Detect which cell encompasses the target text, then output its (x, y) center coordinate. 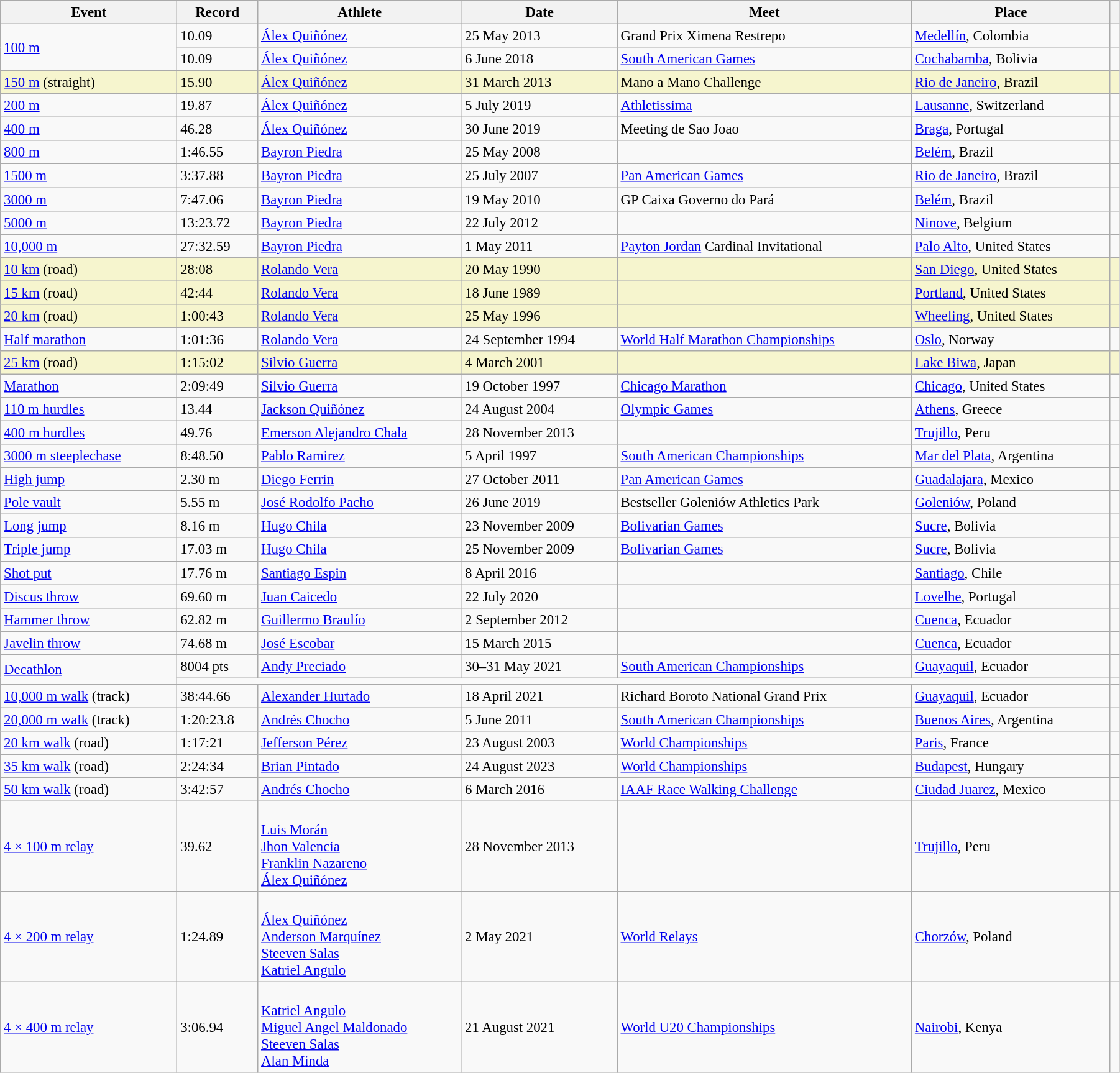
23 November 2009 (539, 526)
Portland, United States (1011, 293)
1:17:21 (218, 743)
30–31 May 2021 (539, 667)
5 July 2019 (539, 106)
22 July 2012 (539, 222)
110 m hurdles (89, 409)
2:24:34 (218, 767)
Pablo Ramirez (360, 456)
19 May 2010 (539, 199)
World Half Marathon Championships (764, 339)
Hammer throw (89, 619)
4 × 100 m relay (89, 847)
1:46.55 (218, 152)
Javelin throw (89, 643)
Discus throw (89, 596)
Juan Caicedo (360, 596)
Lausanne, Switzerland (1011, 106)
Santiago, Chile (1011, 573)
José Rodolfo Pacho (360, 503)
World Relays (764, 937)
5 June 2011 (539, 719)
38:44.66 (218, 696)
400 m hurdles (89, 433)
Meet (764, 12)
Payton Jordan Cardinal Invitational (764, 246)
Cochabamba, Bolivia (1011, 59)
José Escobar (360, 643)
20,000 m walk (track) (89, 719)
Event (89, 12)
6 March 2016 (539, 790)
World U20 Championships (764, 1028)
1:24.89 (218, 937)
24 August 2004 (539, 409)
Marathon (89, 386)
19 October 1997 (539, 386)
Mar del Plata, Argentina (1011, 456)
Buenos Aires, Argentina (1011, 719)
24 September 1994 (539, 339)
25 km (road) (89, 363)
20 km walk (road) (89, 743)
San Diego, United States (1011, 269)
150 m (straight) (89, 83)
Place (1011, 12)
Pole vault (89, 503)
South American Games (764, 59)
15.90 (218, 83)
8004 pts (218, 667)
3:42:57 (218, 790)
Olympic Games (764, 409)
10 km (road) (89, 269)
4 March 2001 (539, 363)
Jefferson Pérez (360, 743)
17.76 m (218, 573)
23 August 2003 (539, 743)
Record (218, 12)
Richard Boroto National Grand Prix (764, 696)
Athlete (360, 12)
5 April 1997 (539, 456)
25 November 2009 (539, 550)
28:08 (218, 269)
8.16 m (218, 526)
Ninove, Belgium (1011, 222)
1:15:02 (218, 363)
22 July 2020 (539, 596)
69.60 m (218, 596)
25 May 1996 (539, 316)
46.28 (218, 129)
Grand Prix Ximena Restrepo (764, 36)
Triple jump (89, 550)
49.76 (218, 433)
30 June 2019 (539, 129)
Oslo, Norway (1011, 339)
5.55 m (218, 503)
8:48.50 (218, 456)
Medellín, Colombia (1011, 36)
Katriel AnguloMiguel Angel MaldonadoSteeven SalasAlan Minda (360, 1028)
18 April 2021 (539, 696)
Jackson Quiñónez (360, 409)
Chicago Marathon (764, 386)
26 June 2019 (539, 503)
Athens, Greece (1011, 409)
200 m (89, 106)
Wheeling, United States (1011, 316)
24 August 2023 (539, 767)
Shot put (89, 573)
Luis MoránJhon ValenciaFranklin NazarenoÁlex Quiñónez (360, 847)
Half marathon (89, 339)
Date (539, 12)
Nairobi, Kenya (1011, 1028)
1:00:43 (218, 316)
4 × 400 m relay (89, 1028)
1 May 2011 (539, 246)
42:44 (218, 293)
2 September 2012 (539, 619)
Meeting de Sao Joao (764, 129)
400 m (89, 129)
IAAF Race Walking Challenge (764, 790)
Ciudad Juarez, Mexico (1011, 790)
27:32.59 (218, 246)
Diego Ferrin (360, 480)
Guillermo Braulío (360, 619)
Lake Biwa, Japan (1011, 363)
39.62 (218, 847)
7:47.06 (218, 199)
31 March 2013 (539, 83)
6 June 2018 (539, 59)
Budapest, Hungary (1011, 767)
3:06.94 (218, 1028)
800 m (89, 152)
Paris, France (1011, 743)
17.03 m (218, 550)
25 July 2007 (539, 176)
3000 m steeplechase (89, 456)
13.44 (218, 409)
GP Caixa Governo do Pará (764, 199)
20 May 1990 (539, 269)
62.82 m (218, 619)
Lovelhe, Portugal (1011, 596)
Emerson Alejandro Chala (360, 433)
18 June 1989 (539, 293)
Long jump (89, 526)
8 April 2016 (539, 573)
27 October 2011 (539, 480)
2 May 2021 (539, 937)
21 August 2021 (539, 1028)
1500 m (89, 176)
Goleniów, Poland (1011, 503)
Decathlon (89, 670)
50 km walk (road) (89, 790)
25 May 2013 (539, 36)
3000 m (89, 199)
High jump (89, 480)
Chicago, United States (1011, 386)
35 km walk (road) (89, 767)
Mano a Mano Challenge (764, 83)
74.68 m (218, 643)
10,000 m walk (track) (89, 696)
1:01:36 (218, 339)
13:23.72 (218, 222)
3:37.88 (218, 176)
Bestseller Goleniów Athletics Park (764, 503)
15 km (road) (89, 293)
Álex QuiñónezAnderson MarquínezSteeven SalasKatriel Angulo (360, 937)
Brian Pintado (360, 767)
Palo Alto, United States (1011, 246)
25 May 2008 (539, 152)
Athletissima (764, 106)
1:20:23.8 (218, 719)
2.30 m (218, 480)
20 km (road) (89, 316)
Chorzów, Poland (1011, 937)
4 × 200 m relay (89, 937)
Alexander Hurtado (360, 696)
Santiago Espin (360, 573)
Braga, Portugal (1011, 129)
Andy Preciado (360, 667)
100 m (89, 47)
Guadalajara, Mexico (1011, 480)
19.87 (218, 106)
10,000 m (89, 246)
15 March 2015 (539, 643)
5000 m (89, 222)
2:09:49 (218, 386)
